Search for the cell housing the specified text and yield its (x, y) center coordinate. 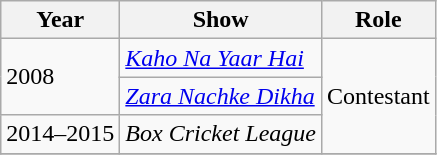
Box Cricket League (221, 134)
Year (60, 20)
Show (221, 20)
2014–2015 (60, 134)
Zara Nachke Dikha (221, 96)
2008 (60, 77)
Role (378, 20)
Kaho Na Yaar Hai (221, 58)
Contestant (378, 96)
